Extract the (X, Y) coordinate from the center of the cell holding the provided text.  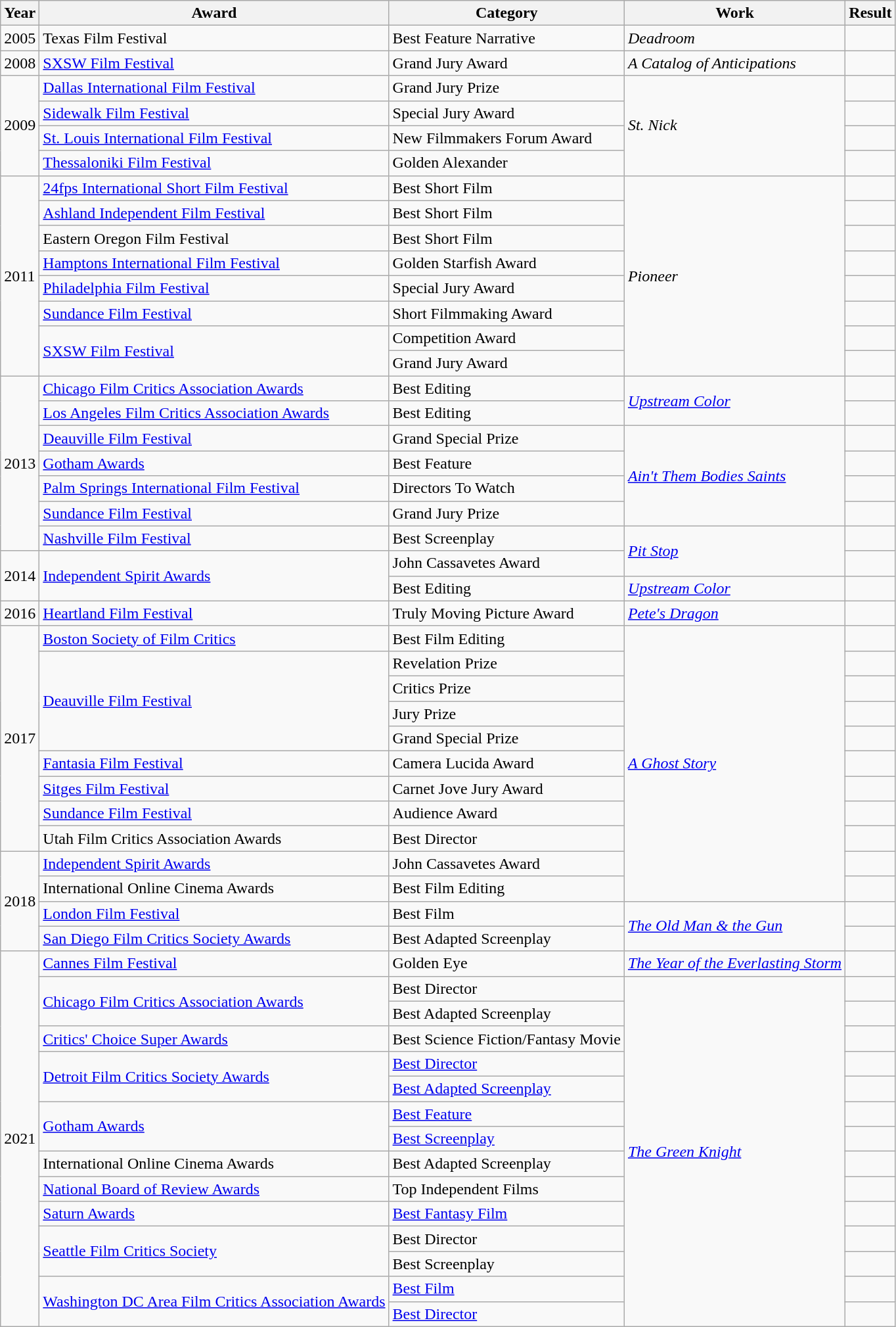
Texas Film Festival (214, 38)
2017 (20, 739)
Category (506, 13)
Best Feature Narrative (506, 38)
National Board of Review Awards (214, 1189)
Camera Lucida Award (506, 764)
24fps International Short Film Festival (214, 188)
2005 (20, 38)
Result (870, 13)
Ashland Independent Film Festival (214, 213)
New Filmmakers Forum Award (506, 138)
2013 (20, 463)
2014 (20, 576)
Saturn Awards (214, 1214)
Cannes Film Festival (214, 964)
San Diego Film Critics Society Awards (214, 939)
Sitges Film Festival (214, 789)
The Year of the Everlasting Storm (734, 964)
Year (20, 13)
Golden Alexander (506, 163)
Eastern Oregon Film Festival (214, 238)
Top Independent Films (506, 1189)
2008 (20, 63)
Golden Starfish Award (506, 263)
Nashville Film Festival (214, 538)
A Catalog of Anticipations (734, 63)
Los Angeles Film Critics Association Awards (214, 413)
Pit Stop (734, 551)
Ain't Them Bodies Saints (734, 476)
2009 (20, 126)
Utah Film Critics Association Awards (214, 839)
The Old Man & the Gun (734, 926)
Seattle Film Critics Society (214, 1251)
Jury Prize (506, 713)
Revelation Prize (506, 663)
Fantasia Film Festival (214, 764)
Carnet Jove Jury Award (506, 789)
Short Filmmaking Award (506, 314)
Audience Award (506, 814)
Hamptons International Film Festival (214, 263)
Palm Springs International Film Festival (214, 488)
The Green Knight (734, 1152)
A Ghost Story (734, 764)
Boston Society of Film Critics (214, 638)
Thessaloniki Film Festival (214, 163)
Best Science Fiction/Fantasy Movie (506, 1038)
Pete's Dragon (734, 613)
St. Nick (734, 126)
Heartland Film Festival (214, 613)
2016 (20, 613)
Sidewalk Film Festival (214, 113)
Philadelphia Film Festival (214, 288)
2018 (20, 901)
Dallas International Film Festival (214, 88)
London Film Festival (214, 914)
Detroit Film Critics Society Awards (214, 1076)
Critics Prize (506, 688)
Directors To Watch (506, 488)
2011 (20, 275)
Award (214, 13)
Work (734, 13)
2021 (20, 1138)
Deadroom (734, 38)
Best Fantasy Film (506, 1214)
St. Louis International Film Festival (214, 138)
Golden Eye (506, 964)
Critics' Choice Super Awards (214, 1038)
Truly Moving Picture Award (506, 613)
Pioneer (734, 275)
Competition Award (506, 338)
Washington DC Area Film Critics Association Awards (214, 1301)
